Scan for the cell matching the given text and deliver its (X, Y) coordinate at center. 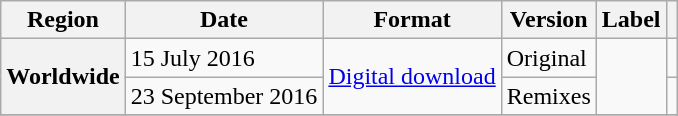
Worldwide (63, 77)
23 September 2016 (224, 96)
Digital download (412, 77)
Region (63, 20)
Version (548, 20)
15 July 2016 (224, 58)
Format (412, 20)
Remixes (548, 96)
Date (224, 20)
Original (548, 58)
Label (631, 20)
